Return the [x, y] coordinate for the center point of the cell that contains the specified text.  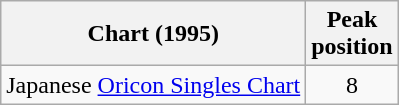
8 [352, 85]
Japanese Oricon Singles Chart [154, 85]
Peakposition [352, 34]
Chart (1995) [154, 34]
